Detect which cell encompasses the target text, then output its [X, Y] center coordinate. 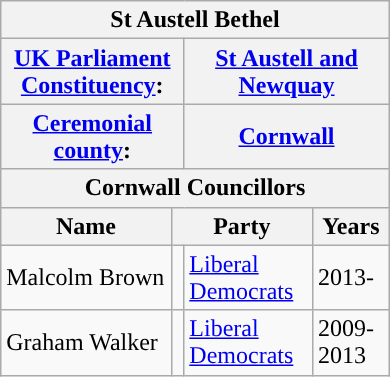
Malcolm Brown [86, 278]
UK Parliament Constituency: [92, 72]
2009-2013 [350, 342]
Name [86, 226]
St Austell Bethel [195, 20]
Ceremonial county: [92, 136]
Party [242, 226]
Graham Walker [86, 342]
St Austell and Newquay [286, 72]
Years [350, 226]
2013- [350, 278]
Cornwall [286, 136]
Cornwall Councillors [195, 188]
